Locate the cell with the specified text and output its [X, Y] center coordinate. 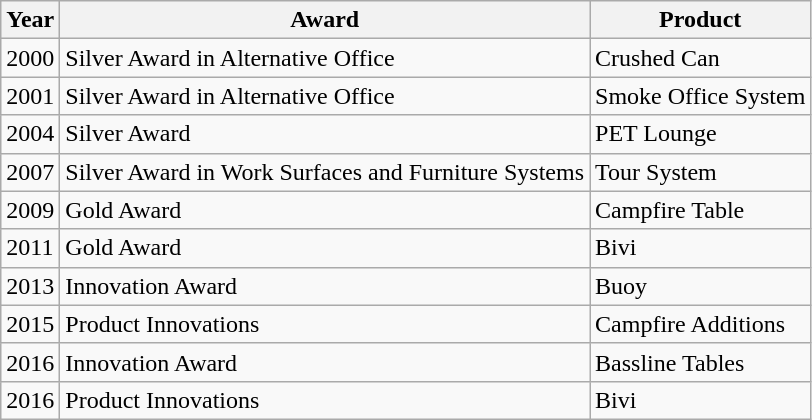
2000 [30, 58]
2007 [30, 172]
Year [30, 20]
Buoy [700, 286]
2011 [30, 248]
Campfire Additions [700, 324]
Crushed Can [700, 58]
Smoke Office System [700, 96]
Silver Award [325, 134]
Campfire Table [700, 210]
2009 [30, 210]
Silver Award in Work Surfaces and Furniture Systems [325, 172]
2001 [30, 96]
2015 [30, 324]
PET Lounge [700, 134]
2013 [30, 286]
Bassline Tables [700, 362]
Product [700, 20]
Award [325, 20]
Tour System [700, 172]
2004 [30, 134]
